Detect which cell encompasses the target text, then output its (X, Y) center coordinate. 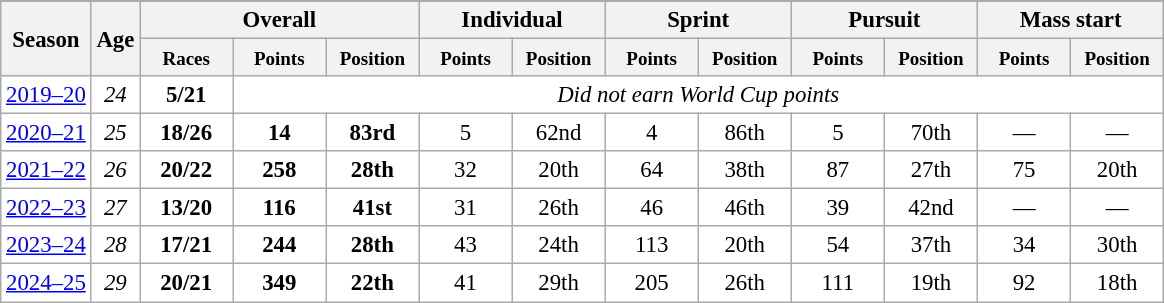
25 (116, 133)
26 (116, 170)
Season (46, 38)
2022–23 (46, 208)
5/21 (186, 95)
20/21 (186, 283)
28 (116, 245)
34 (1024, 245)
30th (1118, 245)
258 (280, 170)
92 (1024, 283)
244 (280, 245)
39 (838, 208)
24th (558, 245)
Mass start (1070, 20)
86th (744, 133)
31 (466, 208)
46 (652, 208)
Pursuit (884, 20)
Overall (280, 20)
70th (930, 133)
4 (652, 133)
62nd (558, 133)
87 (838, 170)
29th (558, 283)
20/22 (186, 170)
13/20 (186, 208)
17/21 (186, 245)
18th (1118, 283)
41 (466, 283)
14 (280, 133)
83rd (372, 133)
Did not earn World Cup points (698, 95)
37th (930, 245)
38th (744, 170)
2023–24 (46, 245)
41st (372, 208)
349 (280, 283)
18/26 (186, 133)
54 (838, 245)
2021–22 (46, 170)
2020–21 (46, 133)
205 (652, 283)
2024–25 (46, 283)
22th (372, 283)
113 (652, 245)
29 (116, 283)
75 (1024, 170)
19th (930, 283)
46th (744, 208)
Individual (512, 20)
43 (466, 245)
32 (466, 170)
64 (652, 170)
27th (930, 170)
42nd (930, 208)
116 (280, 208)
27 (116, 208)
Age (116, 38)
Races (186, 58)
Sprint (698, 20)
24 (116, 95)
111 (838, 283)
2019–20 (46, 95)
